Determine the (x, y) coordinate at the center of the cell enclosing the given text.  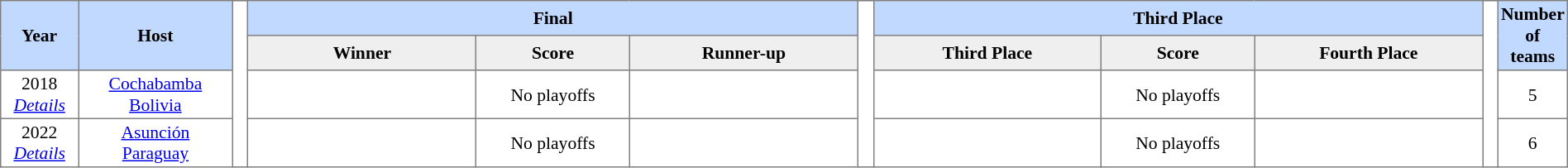
Number of teams (1532, 36)
2018Details (40, 94)
Runner-up (743, 53)
5 (1532, 94)
Host (155, 36)
Final (553, 18)
Year (40, 36)
AsunciónParaguay (155, 142)
Winner (362, 53)
2022Details (40, 142)
Fourth Place (1369, 53)
6 (1532, 142)
CochabambaBolivia (155, 94)
